Detect which cell encompasses the target text, then output its [X, Y] center coordinate. 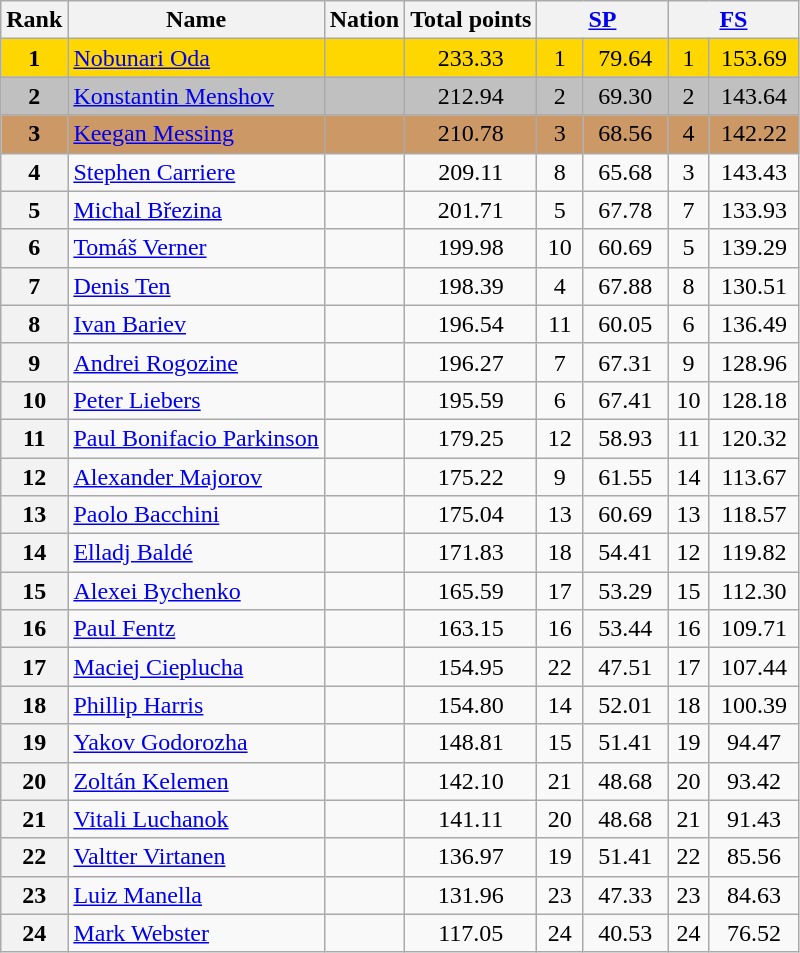
Luiz Manella [196, 895]
198.39 [471, 286]
Paul Fentz [196, 629]
112.30 [754, 591]
130.51 [754, 286]
Stephen Carriere [196, 172]
54.41 [626, 553]
69.30 [626, 96]
179.25 [471, 438]
52.01 [626, 705]
Valtter Virtanen [196, 857]
FS [734, 20]
118.57 [754, 515]
154.80 [471, 705]
67.78 [626, 210]
Name [196, 20]
53.44 [626, 629]
Rank [34, 20]
47.51 [626, 667]
Phillip Harris [196, 705]
Mark Webster [196, 933]
120.32 [754, 438]
142.10 [471, 781]
165.59 [471, 591]
133.93 [754, 210]
68.56 [626, 134]
131.96 [471, 895]
60.05 [626, 324]
Denis Ten [196, 286]
SP [602, 20]
117.05 [471, 933]
Andrei Rogozine [196, 362]
65.68 [626, 172]
109.71 [754, 629]
Maciej Cieplucha [196, 667]
91.43 [754, 819]
154.95 [471, 667]
128.96 [754, 362]
175.04 [471, 515]
53.29 [626, 591]
Zoltán Kelemen [196, 781]
76.52 [754, 933]
212.94 [471, 96]
40.53 [626, 933]
Michal Březina [196, 210]
67.31 [626, 362]
199.98 [471, 248]
Yakov Godorozha [196, 743]
196.27 [471, 362]
201.71 [471, 210]
67.41 [626, 400]
148.81 [471, 743]
85.56 [754, 857]
143.43 [754, 172]
Alexei Bychenko [196, 591]
Elladj Baldé [196, 553]
195.59 [471, 400]
Total points [471, 20]
Paul Bonifacio Parkinson [196, 438]
210.78 [471, 134]
Alexander Majorov [196, 477]
Peter Liebers [196, 400]
58.93 [626, 438]
153.69 [754, 58]
61.55 [626, 477]
47.33 [626, 895]
100.39 [754, 705]
142.22 [754, 134]
67.88 [626, 286]
Nobunari Oda [196, 58]
Vitali Luchanok [196, 819]
143.64 [754, 96]
128.18 [754, 400]
93.42 [754, 781]
119.82 [754, 553]
Keegan Messing [196, 134]
196.54 [471, 324]
175.22 [471, 477]
Paolo Bacchini [196, 515]
Ivan Bariev [196, 324]
136.49 [754, 324]
107.44 [754, 667]
136.97 [471, 857]
113.67 [754, 477]
Nation [364, 20]
141.11 [471, 819]
139.29 [754, 248]
171.83 [471, 553]
Konstantin Menshov [196, 96]
233.33 [471, 58]
94.47 [754, 743]
163.15 [471, 629]
209.11 [471, 172]
79.64 [626, 58]
Tomáš Verner [196, 248]
84.63 [754, 895]
